Determine the (X, Y) coordinate at the center of the cell enclosing the given text.  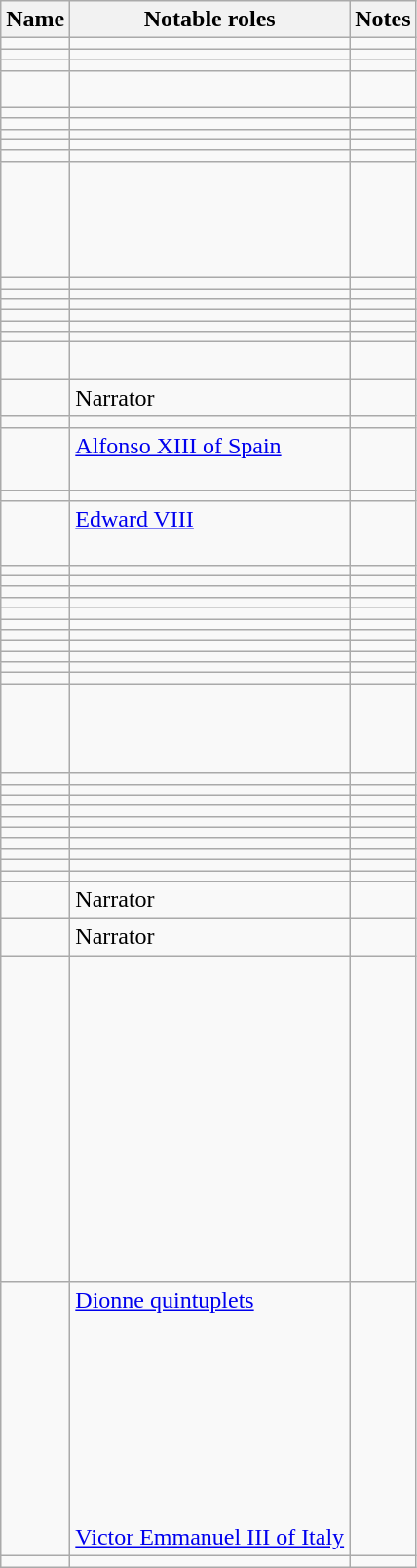
Notable roles (210, 20)
Name (35, 20)
Notes (383, 20)
Edward VIII (210, 532)
Dionne quintupletsVictor Emmanuel III of Italy (210, 1420)
Alfonso XIII of Spain (210, 458)
